Find where the given text appears and provide that cell's center as [x, y] coordinate. 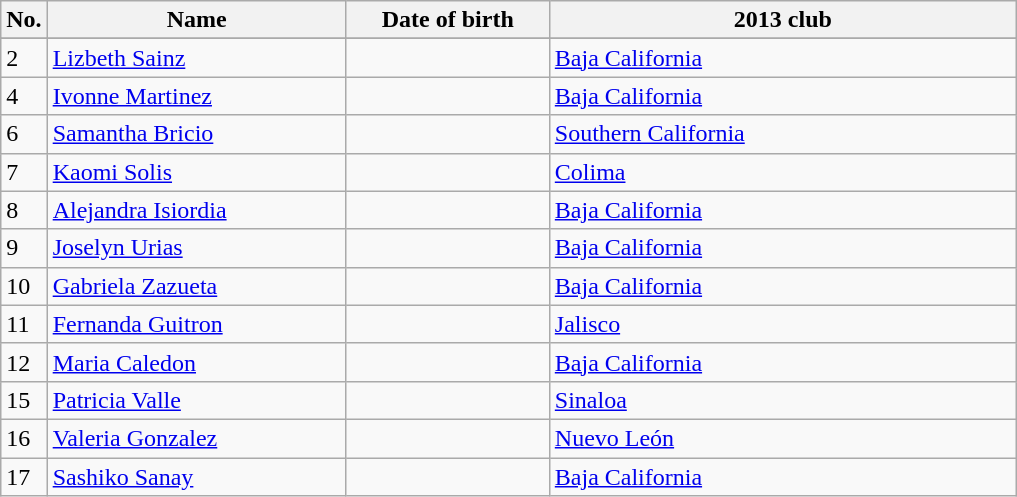
Patricia Valle [196, 400]
Ivonne Martinez [196, 96]
4 [24, 96]
Colima [782, 172]
17 [24, 477]
11 [24, 324]
9 [24, 248]
Lizbeth Sainz [196, 58]
Sinaloa [782, 400]
Kaomi Solis [196, 172]
2013 club [782, 20]
7 [24, 172]
Alejandra Isiordia [196, 210]
10 [24, 286]
Name [196, 20]
2 [24, 58]
8 [24, 210]
Southern California [782, 134]
Date of birth [448, 20]
Joselyn Urias [196, 248]
16 [24, 438]
15 [24, 400]
Maria Caledon [196, 362]
Nuevo León [782, 438]
Valeria Gonzalez [196, 438]
6 [24, 134]
Fernanda Guitron [196, 324]
Gabriela Zazueta [196, 286]
Sashiko Sanay [196, 477]
Samantha Bricio [196, 134]
No. [24, 20]
Jalisco [782, 324]
12 [24, 362]
